Return the (X, Y) coordinate for the center point of the cell that contains the specified text.  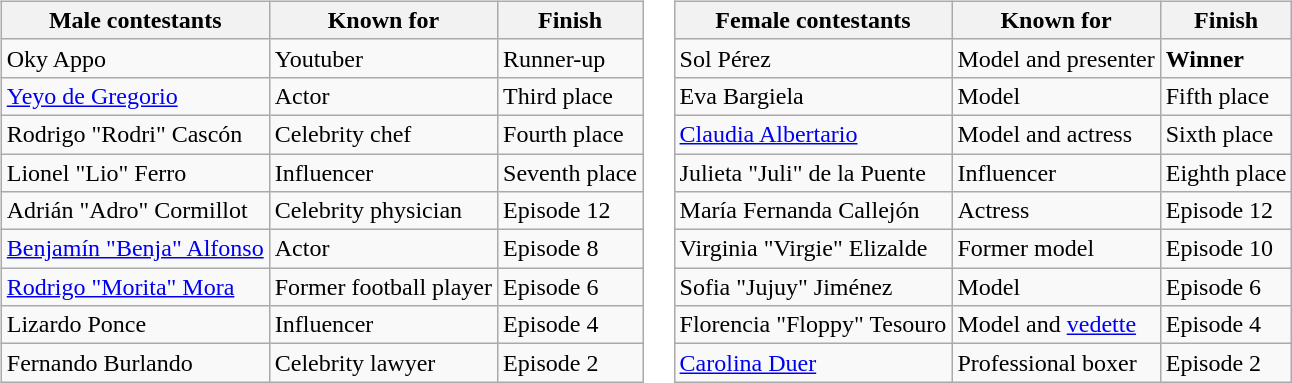
Male contestants (135, 20)
Model and actress (1056, 134)
Episode 10 (1226, 249)
Julieta "Juli" de la Puente (813, 173)
Rodrigo "Morita" Mora (135, 287)
Claudia Albertario (813, 134)
Carolina Duer (813, 363)
Virginia "Virgie" Elizalde (813, 249)
Yeyo de Gregorio (135, 96)
Third place (570, 96)
Episode 8 (570, 249)
Adrián "Adro" Cormillot (135, 211)
Eighth place (1226, 173)
Former model (1056, 249)
Model and vedette (1056, 325)
Fernando Burlando (135, 363)
Model and presenter (1056, 58)
Celebrity physician (383, 211)
Rodrigo "Rodri" Cascón (135, 134)
Benjamín "Benja" Alfonso (135, 249)
Celebrity chef (383, 134)
Sol Pérez (813, 58)
Lionel "Lio" Ferro (135, 173)
Winner (1226, 58)
Runner-up (570, 58)
Former football player (383, 287)
Female contestants (813, 20)
Fifth place (1226, 96)
Oky Appo (135, 58)
Youtuber (383, 58)
María Fernanda Callejón (813, 211)
Florencia "Floppy" Tesouro (813, 325)
Fourth place (570, 134)
Sofia "Jujuy" Jiménez (813, 287)
Celebrity lawyer (383, 363)
Lizardo Ponce (135, 325)
Eva Bargiela (813, 96)
Sixth place (1226, 134)
Seventh place (570, 173)
Actress (1056, 211)
Professional boxer (1056, 363)
